Extract the [x, y] coordinate from the center of the cell holding the provided text.  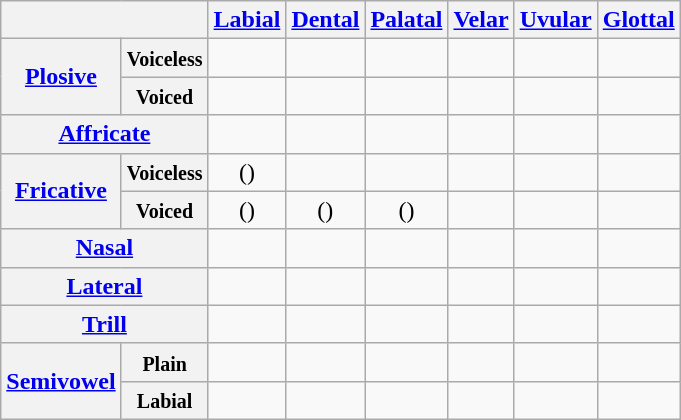
Uvular [556, 20]
Affricate [104, 134]
Plosive [61, 77]
Velar [481, 20]
Fricative [61, 191]
Glottal [638, 20]
Lateral [104, 286]
Dental [326, 20]
Palatal [406, 20]
Plain [164, 362]
Semivowel [61, 381]
Trill [104, 324]
Nasal [104, 248]
